Extract the [X, Y] coordinate from the center of the cell holding the provided text.  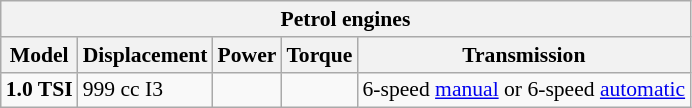
Power [248, 55]
Displacement [146, 55]
Model [40, 55]
999 cc I3 [146, 90]
Transmission [524, 55]
6-speed manual or 6-speed automatic [524, 90]
Petrol engines [346, 19]
1.0 TSI [40, 90]
Torque [319, 55]
